Determine the [X, Y] coordinate at the center of the cell enclosing the given text.  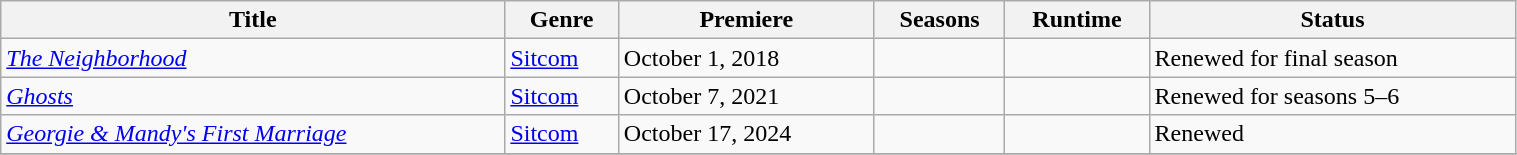
Renewed for seasons 5–6 [1332, 96]
Title [253, 20]
Renewed [1332, 134]
Seasons [940, 20]
Renewed for final season [1332, 58]
Ghosts [253, 96]
Status [1332, 20]
October 7, 2021 [746, 96]
October 1, 2018 [746, 58]
Runtime [1077, 20]
The Neighborhood [253, 58]
Premiere [746, 20]
Genre [562, 20]
October 17, 2024 [746, 134]
Georgie & Mandy's First Marriage [253, 134]
